Output the [X, Y] coordinate of the center of the cell containing the given text.  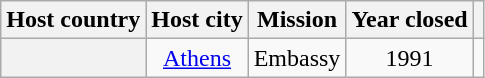
1991 [410, 58]
Host country [74, 20]
Embassy [297, 58]
Athens [197, 58]
Mission [297, 20]
Year closed [410, 20]
Host city [197, 20]
